Locate the cell with the specified text and output its [x, y] center coordinate. 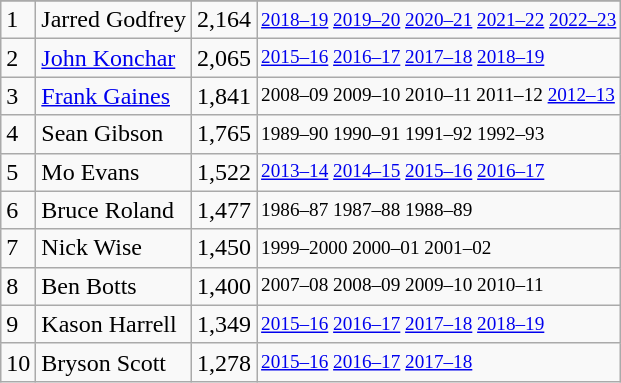
2 [18, 58]
6 [18, 210]
8 [18, 286]
Kason Harrell [114, 324]
1986–87 1987–88 1988–89 [439, 210]
1,450 [224, 248]
Sean Gibson [114, 134]
2013–14 2014–15 2015–16 2016–17 [439, 172]
2007–08 2008–09 2009–10 2010–11 [439, 286]
2015–16 2016–17 2017–18 [439, 362]
1,400 [224, 286]
5 [18, 172]
3 [18, 96]
Ben Botts [114, 286]
1,477 [224, 210]
Nick Wise [114, 248]
John Konchar [114, 58]
1989–90 1990–91 1991–92 1992–93 [439, 134]
9 [18, 324]
Bryson Scott [114, 362]
2008–09 2009–10 2010–11 2011–12 2012–13 [439, 96]
1 [18, 20]
1,522 [224, 172]
2,164 [224, 20]
Frank Gaines [114, 96]
1,349 [224, 324]
2018–19 2019–20 2020–21 2021–22 2022–23 [439, 20]
4 [18, 134]
1,765 [224, 134]
Bruce Roland [114, 210]
Jarred Godfrey [114, 20]
1,841 [224, 96]
10 [18, 362]
2,065 [224, 58]
1999–2000 2000–01 2001–02 [439, 248]
7 [18, 248]
Mo Evans [114, 172]
1,278 [224, 362]
